Provide the (X, Y) coordinate of the cell's center where the given text is located.  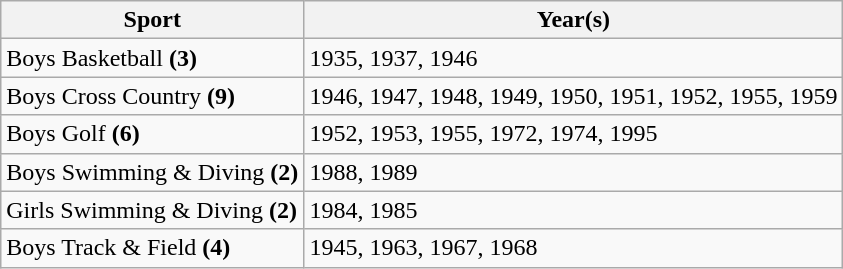
1935, 1937, 1946 (574, 58)
1952, 1953, 1955, 1972, 1974, 1995 (574, 134)
Boys Golf (6) (152, 134)
Boys Swimming & Diving (2) (152, 172)
Girls Swimming & Diving (2) (152, 210)
Boys Track & Field (4) (152, 248)
1946, 1947, 1948, 1949, 1950, 1951, 1952, 1955, 1959 (574, 96)
Boys Basketball (3) (152, 58)
Sport (152, 20)
1984, 1985 (574, 210)
1988, 1989 (574, 172)
Year(s) (574, 20)
Boys Cross Country (9) (152, 96)
1945, 1963, 1967, 1968 (574, 248)
